Locate the cell with the specified text and output its (X, Y) center coordinate. 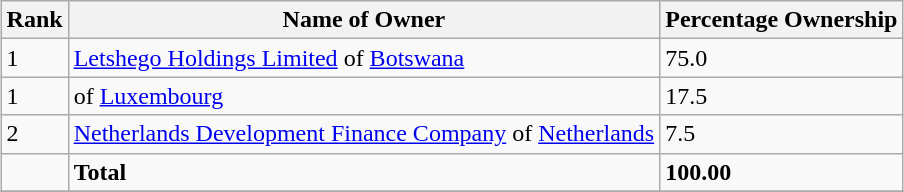
2 (34, 134)
Percentage Ownership (782, 20)
Total (364, 172)
7.5 (782, 134)
Name of Owner (364, 20)
100.00 (782, 172)
Netherlands Development Finance Company of Netherlands (364, 134)
17.5 (782, 96)
Letshego Holdings Limited of Botswana (364, 58)
Rank (34, 20)
of Luxembourg (364, 96)
75.0 (782, 58)
